Determine the [X, Y] coordinate at the center of the cell enclosing the given text.  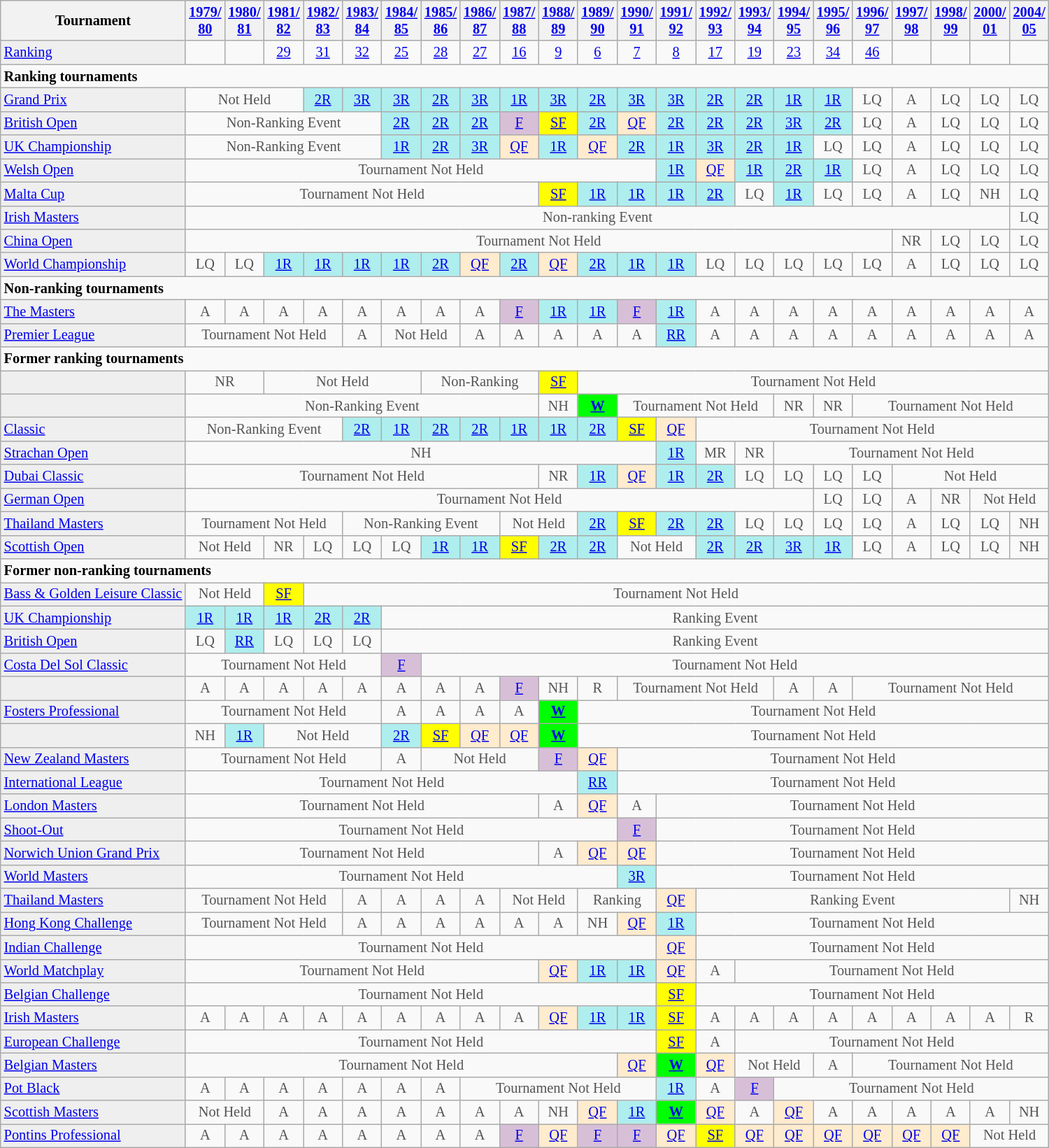
Former non-ranking tournaments [524, 570]
34 [833, 52]
1979/80 [205, 20]
Tournament [94, 20]
Classic [94, 429]
46 [872, 52]
European Challenge [94, 1042]
1990/91 [636, 20]
6 [597, 52]
1983/84 [362, 20]
Grand Prix [94, 99]
Shoot-Out [94, 830]
Belgian Masters [94, 1065]
2000/01 [990, 20]
Welsh Open [94, 170]
Non-Ranking [480, 382]
1987/88 [519, 20]
1988/89 [558, 20]
1985/86 [441, 20]
1992/93 [715, 20]
Strachan Open [94, 453]
Pot Black [94, 1089]
25 [401, 52]
8 [676, 52]
Bass & Golden Leisure Classic [94, 594]
Fosters Professional [94, 711]
Dubai Classic [94, 476]
Former ranking tournaments [524, 359]
Hong Kong Challenge [94, 923]
Pontins Professional [94, 1135]
28 [441, 52]
1997/98 [911, 20]
Indian Challenge [94, 947]
1993/94 [755, 20]
1998/99 [950, 20]
29 [283, 52]
Norwich Union Grand Prix [94, 853]
2004/05 [1029, 20]
London Masters [94, 806]
1984/85 [401, 20]
Belgian Challenge [94, 994]
Scottish Open [94, 547]
World Masters [94, 877]
World Championship [94, 264]
Scottish Masters [94, 1112]
1986/87 [480, 20]
1981/82 [283, 20]
9 [558, 52]
International League [94, 782]
Non-ranking Event [597, 218]
Premier League [94, 335]
17 [715, 52]
27 [480, 52]
23 [794, 52]
World Matchplay [94, 971]
1980/81 [244, 20]
7 [636, 52]
Non-ranking tournaments [524, 288]
16 [519, 52]
The Masters [94, 311]
German Open [94, 499]
31 [323, 52]
China Open [94, 241]
New Zealand Masters [94, 759]
1989/90 [597, 20]
1995/96 [833, 20]
Malta Cup [94, 194]
1982/83 [323, 20]
MR [715, 453]
Costa Del Sol Classic [94, 665]
32 [362, 52]
1996/97 [872, 20]
1991/92 [676, 20]
19 [755, 52]
Ranking tournaments [524, 76]
1994/95 [794, 20]
